Search for the cell housing the specified text and yield its [X, Y] center coordinate. 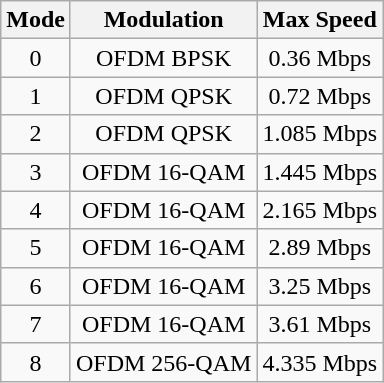
4.335 Mbps [320, 362]
0.36 Mbps [320, 58]
1 [36, 96]
Max Speed [320, 20]
0.72 Mbps [320, 96]
1.445 Mbps [320, 172]
2 [36, 134]
OFDM 256-QAM [163, 362]
5 [36, 248]
Mode [36, 20]
Modulation [163, 20]
3.61 Mbps [320, 324]
2.165 Mbps [320, 210]
8 [36, 362]
2.89 Mbps [320, 248]
3.25 Mbps [320, 286]
7 [36, 324]
1.085 Mbps [320, 134]
6 [36, 286]
OFDM BPSK [163, 58]
3 [36, 172]
0 [36, 58]
4 [36, 210]
